Output the [X, Y] coordinate of the center of the cell containing the given text.  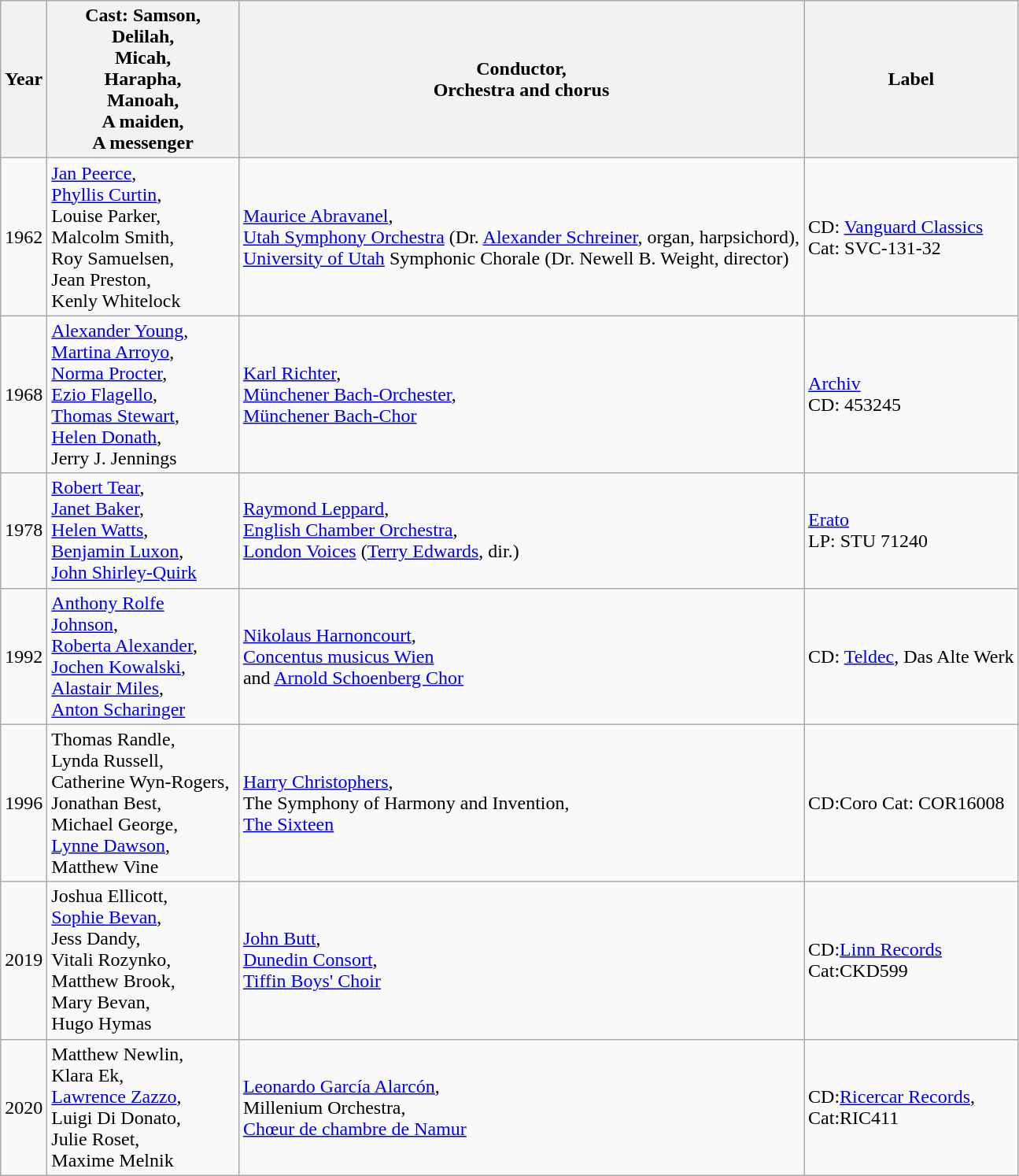
Karl Richter,Münchener Bach-Orchester, Münchener Bach-Chor [521, 394]
1992 [24, 656]
CD: Vanguard ClassicsCat: SVC-131-32 [911, 237]
Cast: Samson,Delilah,Micah,Harapha,Manoah,A maiden,A messenger [143, 80]
1996 [24, 803]
Anthony Rolfe Johnson,Roberta Alexander,Jochen Kowalski,Alastair Miles,Anton Scharinger [143, 656]
1962 [24, 237]
CD:Coro Cat: COR16008 [911, 803]
1978 [24, 531]
2019 [24, 960]
Conductor,Orchestra and chorus [521, 80]
CD: Teldec, Das Alte Werk [911, 656]
Nikolaus Harnoncourt,Concentus musicus Wien and Arnold Schoenberg Chor [521, 656]
Erato LP: STU 71240 [911, 531]
Joshua Ellicott,Sophie Bevan,Jess Dandy,Vitali Rozynko,Matthew Brook,Mary Bevan,Hugo Hymas [143, 960]
Leonardo García Alarcón, Millenium Orchestra,Chœur de chambre de Namur [521, 1107]
2020 [24, 1107]
CD:Linn Records Cat:CKD599 [911, 960]
Raymond Leppard,English Chamber Orchestra, London Voices (Terry Edwards, dir.) [521, 531]
Matthew Newlin,Klara Ek,Lawrence Zazzo,Luigi Di Donato,Julie Roset,Maxime Melnik [143, 1107]
Jan Peerce,Phyllis Curtin,Louise Parker,Malcolm Smith,Roy Samuelsen,Jean Preston,Kenly Whitelock [143, 237]
CD:Ricercar Records, Cat:RIC411 [911, 1107]
Harry Christophers,The Symphony of Harmony and Invention,The Sixteen [521, 803]
1968 [24, 394]
Alexander Young,Martina Arroyo, Norma Procter, Ezio Flagello,Thomas Stewart,Helen Donath,Jerry J. Jennings [143, 394]
Year [24, 80]
John Butt,Dunedin Consort,Tiffin Boys' Choir [521, 960]
Robert Tear,Janet Baker, Helen Watts, Benjamin Luxon,John Shirley-Quirk [143, 531]
Label [911, 80]
Archiv CD: 453245 [911, 394]
Thomas Randle,Lynda Russell,Catherine Wyn-Rogers,Jonathan Best,Michael George,Lynne Dawson, Matthew Vine [143, 803]
